Provide the (x, y) coordinate of the cell's center where the given text is located.  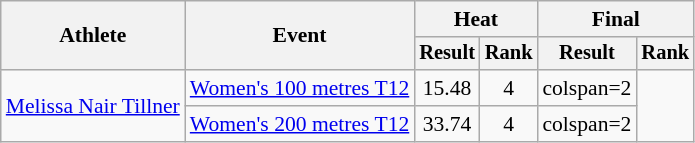
Final (616, 19)
Event (300, 36)
Women's 100 metres T12 (300, 88)
Women's 200 metres T12 (300, 124)
15.48 (447, 88)
Heat (476, 19)
33.74 (447, 124)
Melissa Nair Tillner (93, 106)
Athlete (93, 36)
